Find where the given text appears and provide that cell's center as (x, y) coordinate. 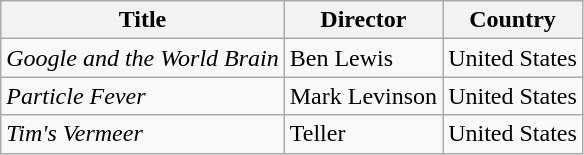
Google and the World Brain (143, 58)
Mark Levinson (363, 96)
Particle Fever (143, 96)
Country (513, 20)
Ben Lewis (363, 58)
Tim's Vermeer (143, 134)
Director (363, 20)
Teller (363, 134)
Title (143, 20)
